Locate the cell with the specified text and output its [X, Y] center coordinate. 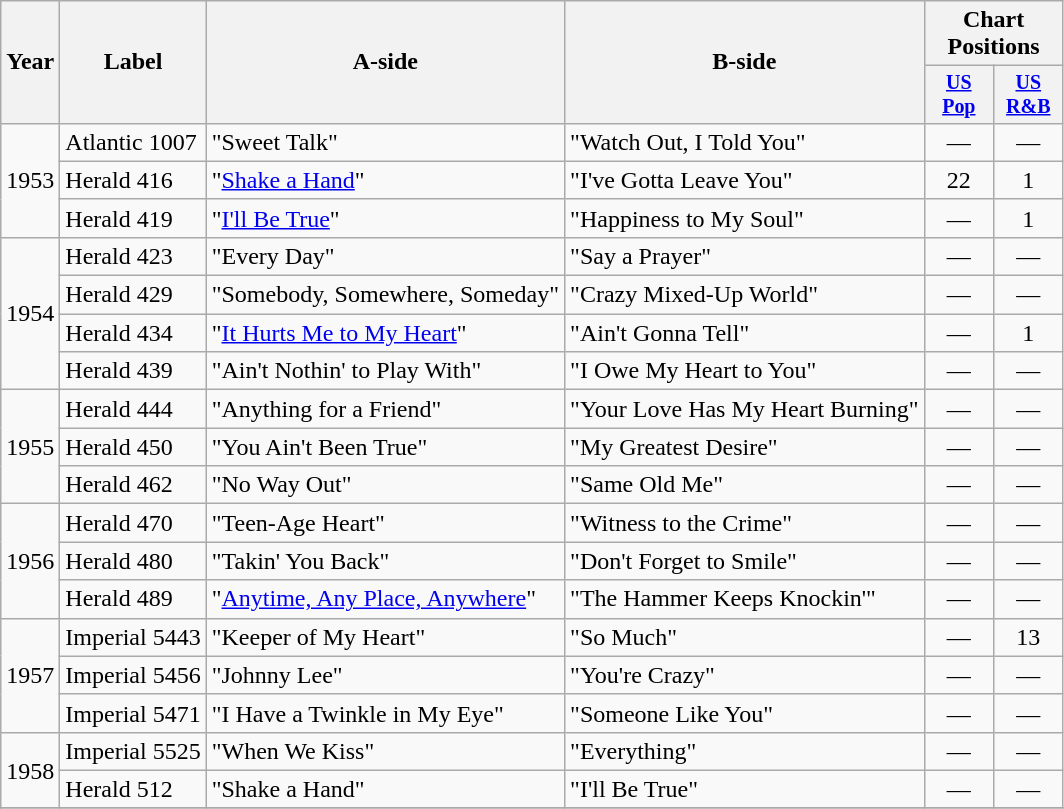
"Ain't Nothin' to Play With" [385, 371]
"Your Love Has My Heart Burning" [745, 409]
"Crazy Mixed-Up World" [745, 295]
1955 [30, 447]
1954 [30, 313]
1957 [30, 675]
"Teen-Age Heart" [385, 523]
"Somebody, Somewhere, Someday" [385, 295]
Imperial 5443 [133, 637]
Imperial 5471 [133, 713]
"Every Day" [385, 256]
Herald 444 [133, 409]
"Watch Out, I Told You" [745, 142]
"You Ain't Been True" [385, 447]
"Say a Prayer" [745, 256]
USR&B [1028, 94]
"I've Gotta Leave You" [745, 180]
"It Hurts Me to My Heart" [385, 333]
"You're Crazy" [745, 675]
Herald 439 [133, 371]
"Ain't Gonna Tell" [745, 333]
Imperial 5525 [133, 751]
Herald 416 [133, 180]
Label [133, 62]
Herald 470 [133, 523]
Herald 419 [133, 218]
Herald 462 [133, 485]
"Takin' You Back" [385, 561]
Herald 512 [133, 789]
Atlantic 1007 [133, 142]
Chart Positions [994, 34]
"Someone Like You" [745, 713]
"Happiness to My Soul" [745, 218]
Year [30, 62]
"Witness to the Crime" [745, 523]
"I Owe My Heart to You" [745, 371]
B-side [745, 62]
Herald 480 [133, 561]
A-side [385, 62]
"No Way Out" [385, 485]
Herald 450 [133, 447]
Herald 434 [133, 333]
"Anytime, Any Place, Anywhere" [385, 599]
US Pop [958, 94]
Imperial 5456 [133, 675]
"I Have a Twinkle in My Eye" [385, 713]
1958 [30, 770]
"Johnny Lee" [385, 675]
"Same Old Me" [745, 485]
1956 [30, 561]
"The Hammer Keeps Knockin'" [745, 599]
"Sweet Talk" [385, 142]
Herald 429 [133, 295]
"Everything" [745, 751]
Herald 489 [133, 599]
"Keeper of My Heart" [385, 637]
13 [1028, 637]
"So Much" [745, 637]
"My Greatest Desire" [745, 447]
"Anything for a Friend" [385, 409]
"Don't Forget to Smile" [745, 561]
1953 [30, 180]
22 [958, 180]
"When We Kiss" [385, 751]
Herald 423 [133, 256]
